Search for the cell housing the specified text and yield its [x, y] center coordinate. 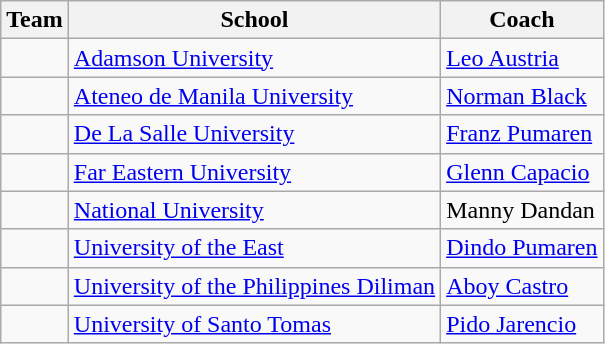
Aboy Castro [522, 286]
Franz Pumaren [522, 134]
Glenn Capacio [522, 172]
Coach [522, 20]
University of the Philippines Diliman [254, 286]
De La Salle University [254, 134]
Team [35, 20]
Norman Black [522, 96]
Adamson University [254, 58]
Far Eastern University [254, 172]
University of the East [254, 248]
Dindo Pumaren [522, 248]
University of Santo Tomas [254, 324]
National University [254, 210]
School [254, 20]
Leo Austria [522, 58]
Ateneo de Manila University [254, 96]
Pido Jarencio [522, 324]
Manny Dandan [522, 210]
